Pinpoint the cell where the given text exists, returning its (x, y) midpoint coordinate. 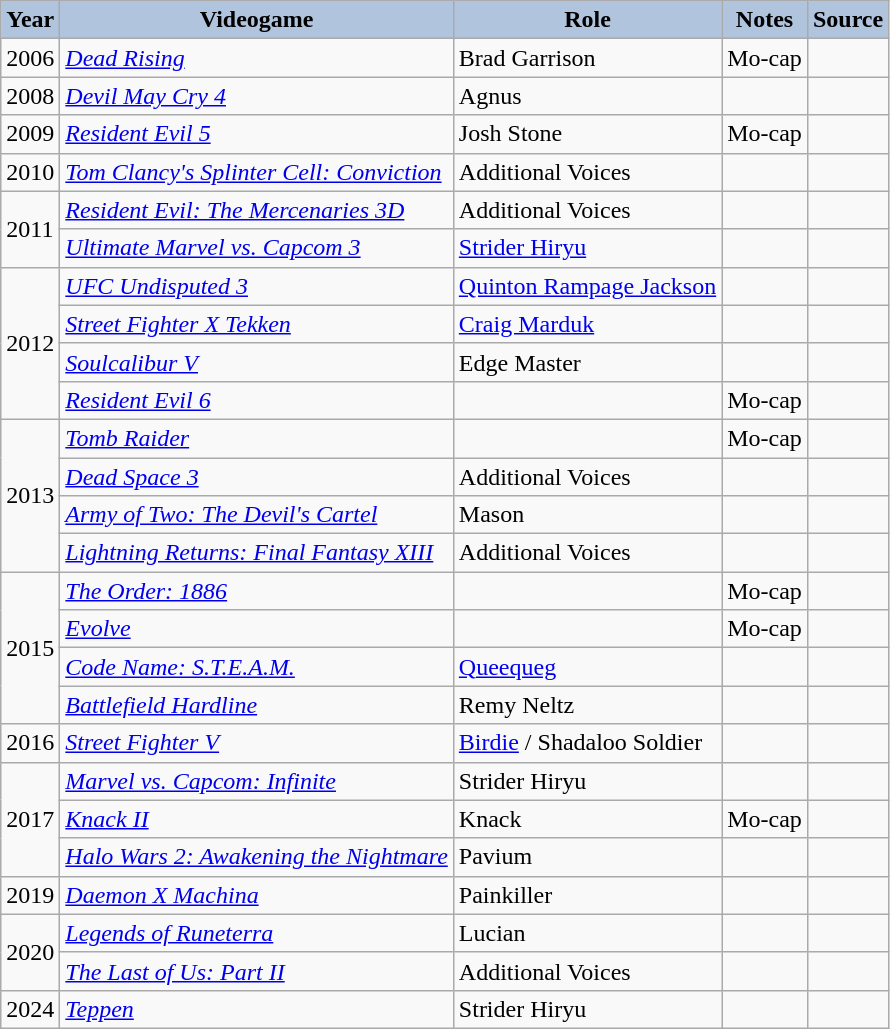
Battlefield Hardline (257, 705)
Notes (765, 20)
Soulcalibur V (257, 362)
Remy Neltz (587, 705)
Knack II (257, 819)
Dead Rising (257, 58)
Teppen (257, 1009)
Lightning Returns: Final Fantasy XIII (257, 553)
Queequeg (587, 667)
Daemon X Machina (257, 895)
Year (30, 20)
The Last of Us: Part II (257, 971)
2019 (30, 895)
Resident Evil 5 (257, 134)
2010 (30, 172)
Dead Space 3 (257, 477)
2017 (30, 819)
Source (848, 20)
Ultimate Marvel vs. Capcom 3 (257, 248)
Tom Clancy's Splinter Cell: Conviction (257, 172)
2020 (30, 952)
Role (587, 20)
The Order: 1886 (257, 591)
Mason (587, 515)
Painkiller (587, 895)
Marvel vs. Capcom: Infinite (257, 781)
2024 (30, 1009)
2015 (30, 648)
UFC Undisputed 3 (257, 286)
Quinton Rampage Jackson (587, 286)
2011 (30, 229)
Resident Evil 6 (257, 400)
Brad Garrison (587, 58)
Josh Stone (587, 134)
Street Fighter V (257, 743)
Birdie / Shadaloo Soldier (587, 743)
2009 (30, 134)
Videogame (257, 20)
Craig Marduk (587, 324)
2008 (30, 96)
Devil May Cry 4 (257, 96)
Halo Wars 2: Awakening the Nightmare (257, 857)
Agnus (587, 96)
Edge Master (587, 362)
Lucian (587, 933)
Tomb Raider (257, 438)
2016 (30, 743)
Code Name: S.T.E.A.M. (257, 667)
Legends of Runeterra (257, 933)
Street Fighter X Tekken (257, 324)
2012 (30, 343)
Army of Two: The Devil's Cartel (257, 515)
2013 (30, 495)
Evolve (257, 629)
Resident Evil: The Mercenaries 3D (257, 210)
Pavium (587, 857)
2006 (30, 58)
Knack (587, 819)
